Locate the cell with the specified text and output its (X, Y) center coordinate. 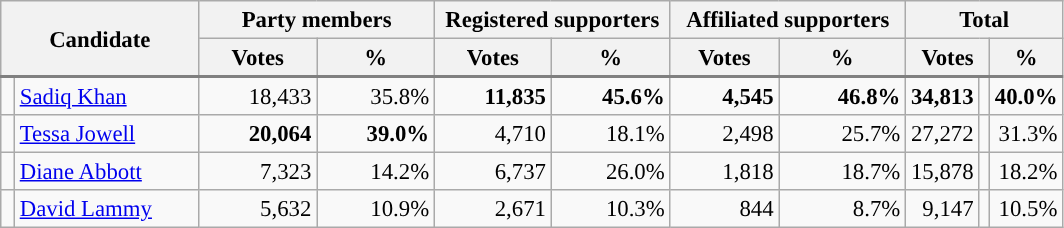
Sadiq Khan (106, 96)
Registered supporters (552, 20)
10.3% (610, 209)
45.6% (610, 96)
Affiliated supporters (788, 20)
Total (984, 20)
844 (724, 209)
7,323 (258, 172)
9,147 (942, 209)
5,632 (258, 209)
46.8% (842, 96)
18.1% (610, 134)
10.5% (1026, 209)
Candidate (100, 39)
39.0% (376, 134)
10.9% (376, 209)
Diane Abbott (106, 172)
18.2% (1026, 172)
8.7% (842, 209)
6,737 (492, 172)
35.8% (376, 96)
15,878 (942, 172)
4,545 (724, 96)
20,064 (258, 134)
18.7% (842, 172)
2,671 (492, 209)
34,813 (942, 96)
Tessa Jowell (106, 134)
27,272 (942, 134)
14.2% (376, 172)
2,498 (724, 134)
David Lammy (106, 209)
31.3% (1026, 134)
26.0% (610, 172)
4,710 (492, 134)
18,433 (258, 96)
11,835 (492, 96)
1,818 (724, 172)
40.0% (1026, 96)
Party members (317, 20)
25.7% (842, 134)
